Determine the [x, y] coordinate at the center of the cell enclosing the given text.  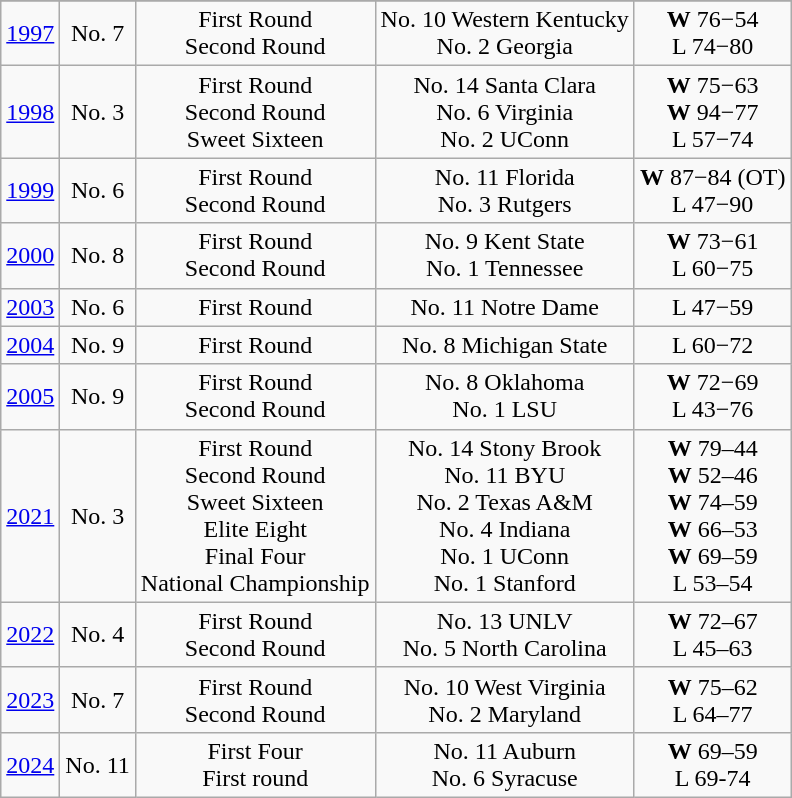
2021 [30, 516]
No. 10 Western KentuckyNo. 2 Georgia [504, 34]
W 87−84 (OT)L 47−90 [712, 190]
L 47−59 [712, 307]
No. 8 Oklahoma No. 1 LSU [504, 396]
1998 [30, 112]
No. 10 West Virginia No. 2 Maryland [504, 700]
No. 4 [98, 634]
W 69–59 L 69-74 [712, 764]
W 79–44W 52–46W 74–59W 66–53W 69–59L 53–54 [712, 516]
W 73−61L 60−75 [712, 256]
1997 [30, 34]
No. 11 Auburn No. 6 Syracuse [504, 764]
2003 [30, 307]
No. 11 Florida No. 3 Rutgers [504, 190]
1999 [30, 190]
First RoundSecond RoundSweet Sixteen [255, 112]
W 72−69L 43−76 [712, 396]
No. 8 [98, 256]
W 75–62L 64–77 [712, 700]
No. 14 Santa Clara No. 6 VirginiaNo. 2 UConn [504, 112]
W 76−54L 74−80 [712, 34]
W 72–67L 45–63 [712, 634]
2022 [30, 634]
2005 [30, 396]
2000 [30, 256]
No. 11 Notre Dame [504, 307]
2004 [30, 345]
No. 11 [98, 764]
2024 [30, 764]
First FourFirst round [255, 764]
No. 14 Stony BrookNo. 11 BYUNo. 2 Texas A&MNo. 4 IndianaNo. 1 UConnNo. 1 Stanford [504, 516]
No. 8 Michigan State [504, 345]
No. 13 UNLV No. 5 North Carolina [504, 634]
2023 [30, 700]
L 60−72 [712, 345]
W 75−63W 94−77L 57−74 [712, 112]
No. 9 Kent StateNo. 1 Tennessee [504, 256]
First RoundSecond RoundSweet SixteenElite EightFinal FourNational Championship [255, 516]
